Return the [x, y] coordinate for the center point of the cell that contains the specified text.  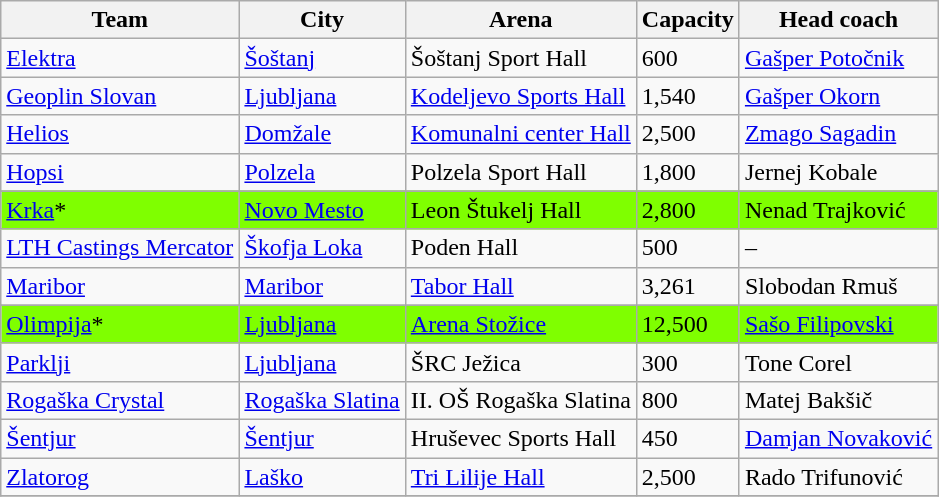
Helios [120, 134]
Parklji [120, 362]
City [322, 20]
300 [688, 362]
Elektra [120, 58]
3,261 [688, 286]
Šoštanj Sport Hall [520, 58]
Novo Mesto [322, 210]
Head coach [838, 20]
Škofja Loka [322, 248]
LTH Castings Mercator [120, 248]
Capacity [688, 20]
800 [688, 400]
Jernej Kobale [838, 172]
Polzela [322, 172]
450 [688, 438]
2,800 [688, 210]
Leon Štukelj Hall [520, 210]
600 [688, 58]
Nenad Trajković [838, 210]
Arena Stožice [520, 324]
Zlatorog [120, 477]
Laško [322, 477]
Tri Lilije Hall [520, 477]
Kodeljevo Sports Hall [520, 96]
Matej Bakšič [838, 400]
Hopsi [120, 172]
Gašper Okorn [838, 96]
12,500 [688, 324]
– [838, 248]
Sašo Filipovski [838, 324]
II. OŠ Rogaška Slatina [520, 400]
Zmago Sagadin [838, 134]
500 [688, 248]
Slobodan Rmuš [838, 286]
Geoplin Slovan [120, 96]
Rogaška Crystal [120, 400]
Olimpija* [120, 324]
Damjan Novaković [838, 438]
Tone Corel [838, 362]
Domžale [322, 134]
1,540 [688, 96]
ŠRC Ježica [520, 362]
1,800 [688, 172]
Rogaška Slatina [322, 400]
Rado Trifunović [838, 477]
Šoštanj [322, 58]
Team [120, 20]
Arena [520, 20]
Gašper Potočnik [838, 58]
Poden Hall [520, 248]
Hruševec Sports Hall [520, 438]
Polzela Sport Hall [520, 172]
Tabor Hall [520, 286]
Komunalni center Hall [520, 134]
Krka* [120, 210]
